Determine the (x, y) coordinate at the center of the cell enclosing the given text.  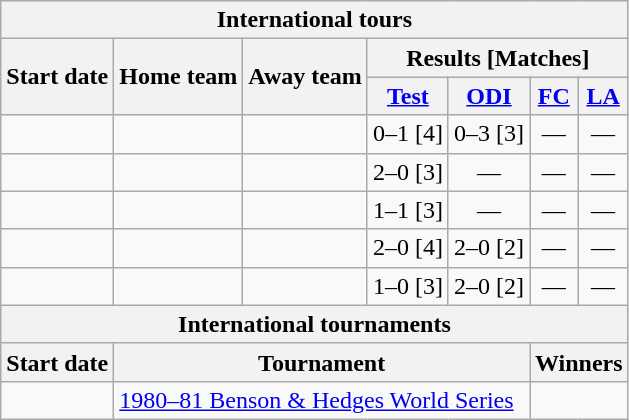
LA (603, 96)
1–1 [3] (408, 210)
ODI (488, 96)
1–0 [3] (408, 286)
International tours (314, 20)
1980–81 Benson & Hedges World Series (322, 400)
Results [Matches] (498, 58)
0–1 [4] (408, 134)
Test (408, 96)
Away team (306, 77)
Home team (178, 77)
Tournament (322, 362)
2–0 [3] (408, 172)
Winners (580, 362)
0–3 [3] (488, 134)
FC (554, 96)
International tournaments (314, 324)
2–0 [4] (408, 248)
